Output the (x, y) coordinate of the center of the cell containing the given text.  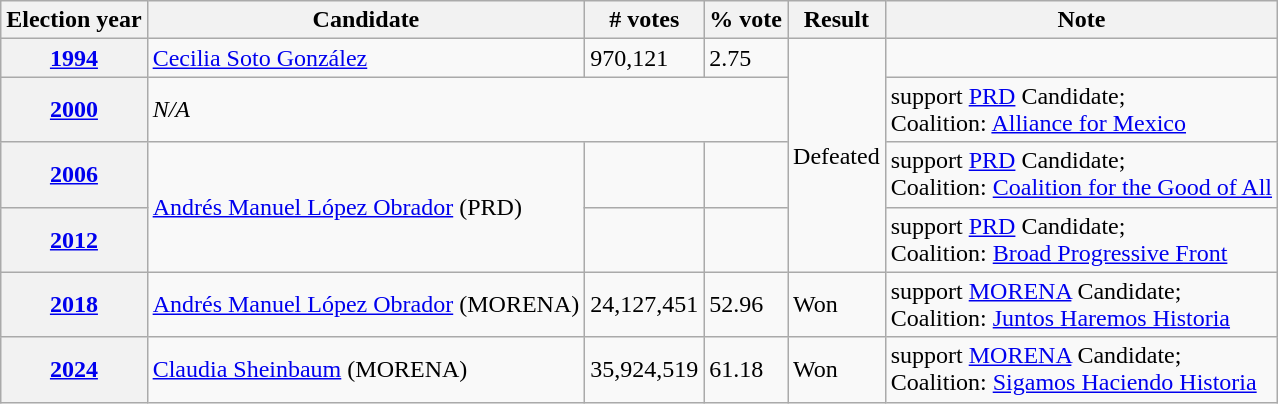
52.96 (746, 304)
35,924,519 (644, 370)
2018 (74, 304)
1994 (74, 58)
Andrés Manuel López Obrador (PRD) (366, 207)
2000 (74, 110)
970,121 (644, 58)
Note (1081, 20)
Candidate (366, 20)
Result (837, 20)
2012 (74, 240)
support PRD Candidate;Coalition: Broad Progressive Front (1081, 240)
support PRD Candidate;Coalition: Coalition for the Good of All (1081, 174)
2.75 (746, 58)
support MORENA Candidate;Coalition: Sigamos Haciendo Historia (1081, 370)
Cecilia Soto González (366, 58)
Andrés Manuel López Obrador (MORENA) (366, 304)
61.18 (746, 370)
support MORENA Candidate;Coalition: Juntos Haremos Historia (1081, 304)
Defeated (837, 156)
2006 (74, 174)
Election year (74, 20)
# votes (644, 20)
24,127,451 (644, 304)
% vote (746, 20)
Claudia Sheinbaum (MORENA) (366, 370)
2024 (74, 370)
support PRD Candidate;Coalition: Alliance for Mexico (1081, 110)
N/A (467, 110)
